Capture the cell that displays the provided text and extract its [X, Y] central coordinate. 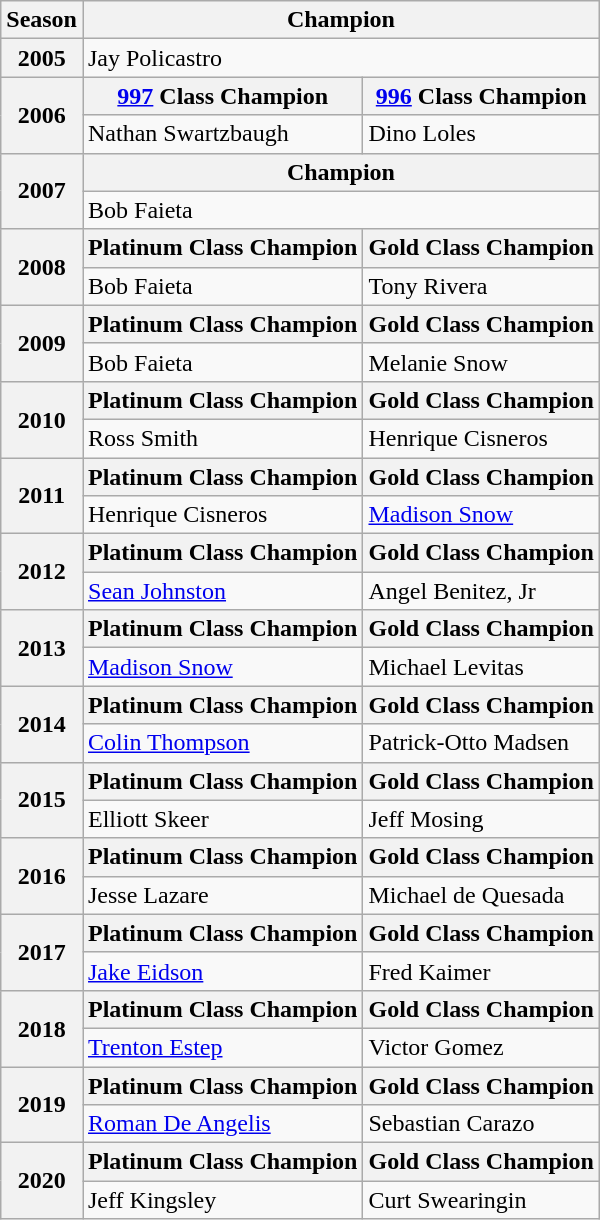
2006 [42, 115]
Elliott Skeer [222, 819]
Michael Levitas [481, 667]
2019 [42, 1104]
2010 [42, 419]
Ross Smith [222, 438]
2005 [42, 58]
Dino Loles [481, 134]
Jeff Mosing [481, 819]
Tony Rivera [481, 286]
2008 [42, 267]
2020 [42, 1181]
Melanie Snow [481, 362]
Jeff Kingsley [222, 1200]
Patrick-Otto Madsen [481, 743]
Colin Thompson [222, 743]
2011 [42, 496]
2018 [42, 1028]
2015 [42, 800]
Curt Swearingin [481, 1200]
Nathan Swartzbaugh [222, 134]
996 Class Champion [481, 96]
2013 [42, 648]
2016 [42, 876]
2012 [42, 572]
Fred Kaimer [481, 971]
2014 [42, 724]
Roman De Angelis [222, 1124]
Jake Eidson [222, 971]
Sean Johnston [222, 591]
Michael de Quesada [481, 895]
Jesse Lazare [222, 895]
Trenton Estep [222, 1047]
Jay Policastro [340, 58]
2017 [42, 952]
2007 [42, 191]
2009 [42, 343]
Victor Gomez [481, 1047]
997 Class Champion [222, 96]
Season [42, 20]
Angel Benitez, Jr [481, 591]
Sebastian Carazo [481, 1124]
